Detect which cell encompasses the target text, then output its [x, y] center coordinate. 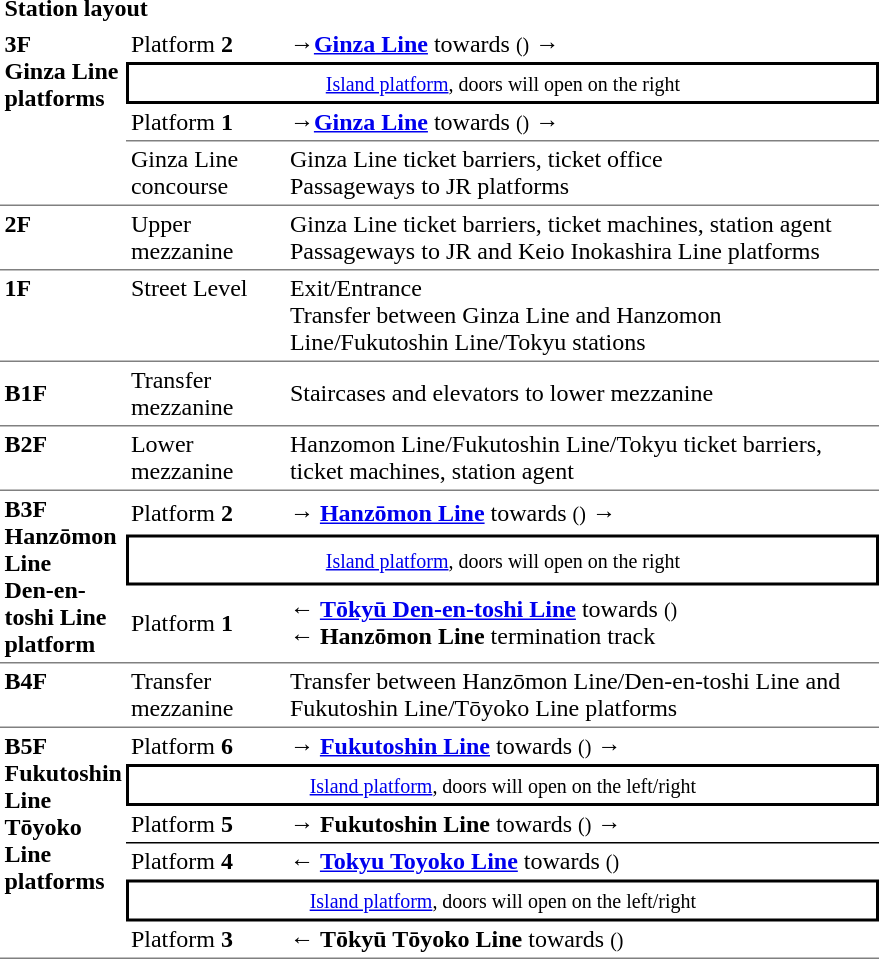
B4F [63, 696]
Exit/Entrance Transfer between Ginza Line and Hanzomon Line/Fukutoshin Line/Tokyu stations [582, 316]
Ginza Line ticket barriers, ticket officePassageways to JR platforms [582, 174]
B5F Fukutoshin LineTōyoko Line platforms [63, 844]
← Tōkyū Den-en-toshi Line towards () ← Hanzōmon Line termination track [582, 624]
Platform 4 [206, 862]
1F [63, 316]
Platform 6 [206, 746]
Staircases and elevators to lower mezzanine [582, 394]
B3F Hanzōmon LineDen-en-toshi Line platform [63, 577]
Ginza Line ticket barriers, ticket machines, station agent Passageways to JR and Keio Inokashira Line platforms [582, 238]
B2F [63, 458]
Upper mezzanine [206, 238]
Lower mezzanine [206, 458]
Transfer between Hanzōmon Line/Den-en-toshi Line and Fukutoshin Line/Tōyoko Line platforms [582, 696]
B1F [63, 394]
→ Hanzōmon Line towards () → [582, 513]
Hanzomon Line/Fukutoshin Line/Tokyu ticket barriers, ticket machines, station agent [582, 458]
Street Level [206, 316]
Platform 5 [206, 825]
2F [63, 238]
← Tokyu Toyoko Line towards () [582, 862]
3FGinza Line platforms [63, 116]
Ginza Line concourse [206, 174]
